Extract the [X, Y] coordinate from the center of the cell holding the provided text.  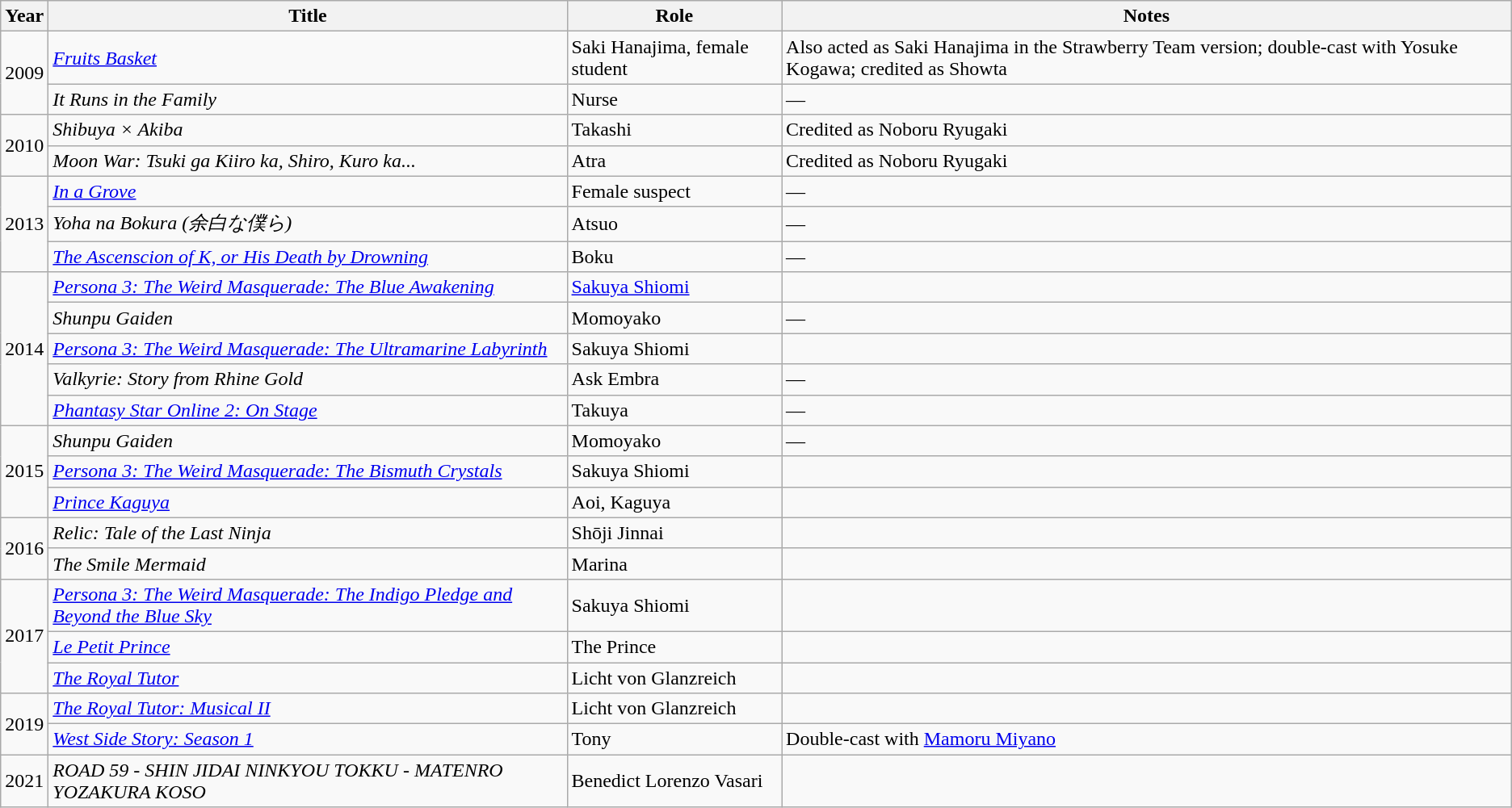
Yoha na Bokura (余白な僕ら) [308, 224]
Notes [1147, 16]
Persona 3: The Weird Masquerade: The Ultramarine Labyrinth [308, 349]
Takuya [674, 410]
Le Petit Prince [308, 647]
Moon War: Tsuki ga Kiiro ka, Shiro, Kuro ka... [308, 161]
Persona 3: The Weird Masquerade: The Indigo Pledge and Beyond the Blue Sky [308, 605]
The Royal Tutor: Musical II [308, 709]
Title [308, 16]
Atsuo [674, 224]
Ask Embra [674, 379]
Shibuya × Akiba [308, 130]
2021 [24, 781]
2009 [24, 73]
Fruits Basket [308, 58]
Role [674, 16]
2017 [24, 636]
Persona 3: The Weird Masquerade: The Bismuth Crystals [308, 471]
Valkyrie: Story from Rhine Gold [308, 379]
Phantasy Star Online 2: On Stage [308, 410]
2010 [24, 145]
Also acted as Saki Hanajima in the Strawberry Team version; double-cast with Yosuke Kogawa; credited as Showta [1147, 58]
Saki Hanajima, female student [674, 58]
2019 [24, 724]
ROAD 59 - SHIN JIDAI NINKYOU TOKKU - MATENRO YOZAKURA KOSO [308, 781]
Aoi, Kaguya [674, 502]
Female suspect [674, 191]
Shōji Jinnai [674, 533]
The Royal Tutor [308, 677]
It Runs in the Family [308, 99]
Atra [674, 161]
2014 [24, 349]
The Prince [674, 647]
Tony [674, 739]
2013 [24, 224]
2015 [24, 471]
Year [24, 16]
Double-cast with Mamoru Miyano [1147, 739]
Boku [674, 257]
2016 [24, 548]
Prince Kaguya [308, 502]
In a Grove [308, 191]
The Ascenscion of K, or His Death by Drowning [308, 257]
Nurse [674, 99]
Benedict Lorenzo Vasari [674, 781]
The Smile Mermaid [308, 563]
Relic: Tale of the Last Ninja [308, 533]
Marina [674, 563]
Takashi [674, 130]
Persona 3: The Weird Masquerade: The Blue Awakening [308, 287]
West Side Story: Season 1 [308, 739]
